Search for the cell housing the specified text and yield its (x, y) center coordinate. 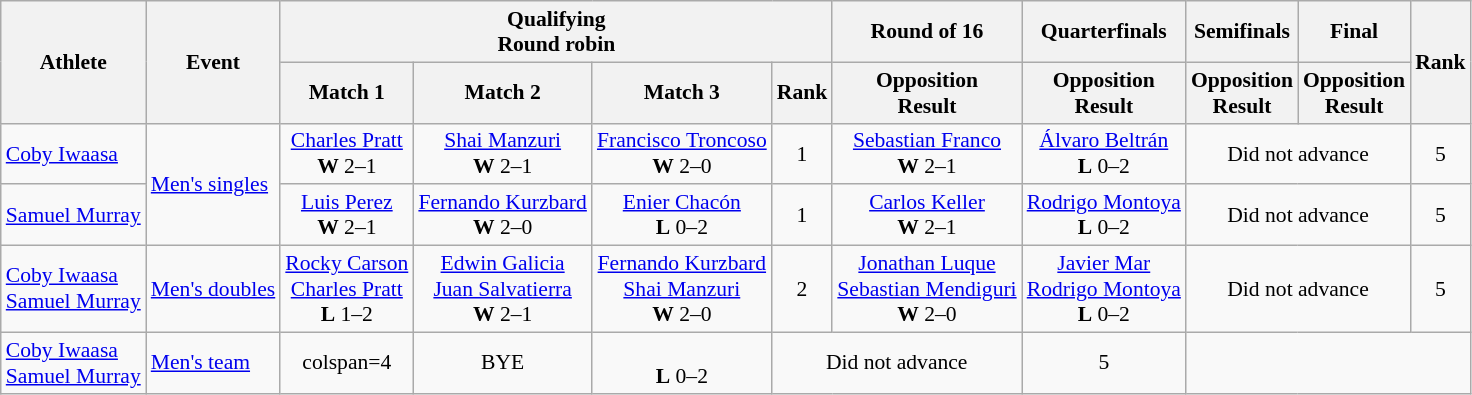
Fernando KurzbardW 2–0 (502, 216)
Match 1 (346, 92)
Men's team (214, 362)
Event (214, 62)
2 (802, 290)
Luis PerezW 2–1 (346, 216)
Round of 16 (926, 32)
Final (1354, 32)
Shai ManzuriW 2–1 (502, 154)
Javier MarRodrigo MontoyaL 0–2 (1104, 290)
Match 2 (502, 92)
Match 3 (682, 92)
Men's singles (214, 184)
Rodrigo MontoyaL 0–2 (1104, 216)
Carlos KellerW 2–1 (926, 216)
Athlete (74, 62)
Charles PrattW 2–1 (346, 154)
BYE (502, 362)
Sebastian FrancoW 2–1 (926, 154)
Enier ChacónL 0–2 (682, 216)
Quarterfinals (1104, 32)
L 0–2 (682, 362)
Samuel Murray (74, 216)
Jonathan LuqueSebastian MendiguriW 2–0 (926, 290)
Francisco TroncosoW 2–0 (682, 154)
Men's doubles (214, 290)
Fernando KurzbardShai ManzuriW 2–0 (682, 290)
Edwin GaliciaJuan SalvatierraW 2–1 (502, 290)
Semifinals (1242, 32)
Coby Iwaasa (74, 154)
Rocky CarsonCharles PrattL 1–2 (346, 290)
colspan=4 (346, 362)
Álvaro BeltránL 0–2 (1104, 154)
QualifyingRound robin (556, 32)
